Capture the cell that displays the provided text and extract its [x, y] central coordinate. 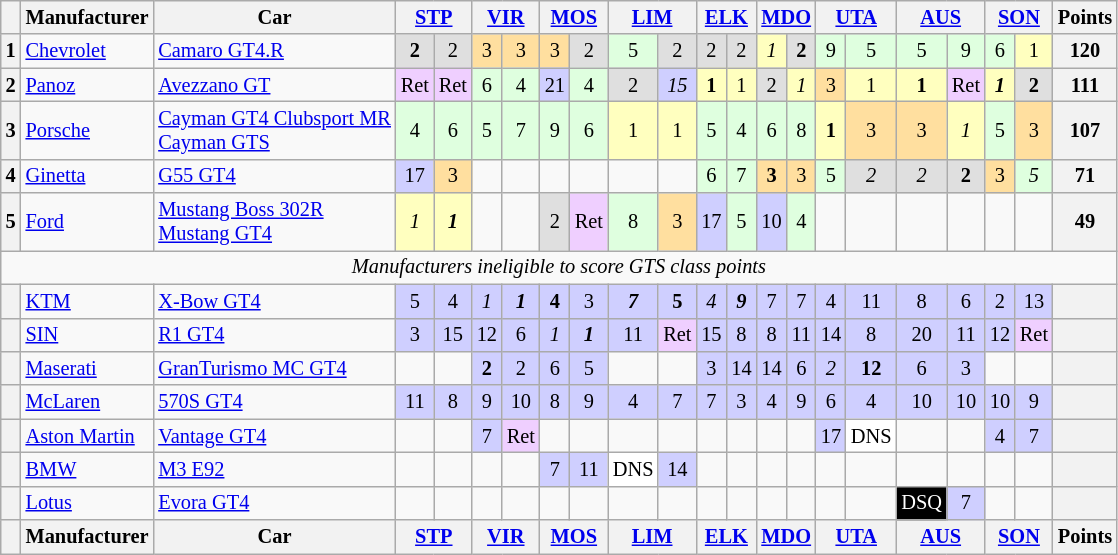
GranTurismo MC GT4 [274, 368]
Chevrolet [88, 51]
21 [555, 85]
DSQ [921, 503]
120 [1085, 51]
R1 GT4 [274, 335]
Cayman GT4 Clubsport MRCayman GTS [274, 130]
Evora GT4 [274, 503]
McLaren [88, 402]
Ginetta [88, 176]
20 [921, 335]
Mustang Boss 302RMustang GT4 [274, 222]
49 [1085, 222]
Panoz [88, 85]
Maserati [88, 368]
BMW [88, 469]
G55 GT4 [274, 176]
13 [1034, 301]
KTM [88, 301]
Lotus [88, 503]
107 [1085, 130]
111 [1085, 85]
Vantage GT4 [274, 436]
71 [1085, 176]
M3 E92 [274, 469]
SIN [88, 335]
Aston Martin [88, 436]
Avezzano GT [274, 85]
570S GT4 [274, 402]
Ford [88, 222]
Porsche [88, 130]
X-Bow GT4 [274, 301]
Camaro GT4.R [274, 51]
Manufacturers ineligible to score GTS class points [559, 267]
